Capture the cell that displays the provided text and extract its (x, y) central coordinate. 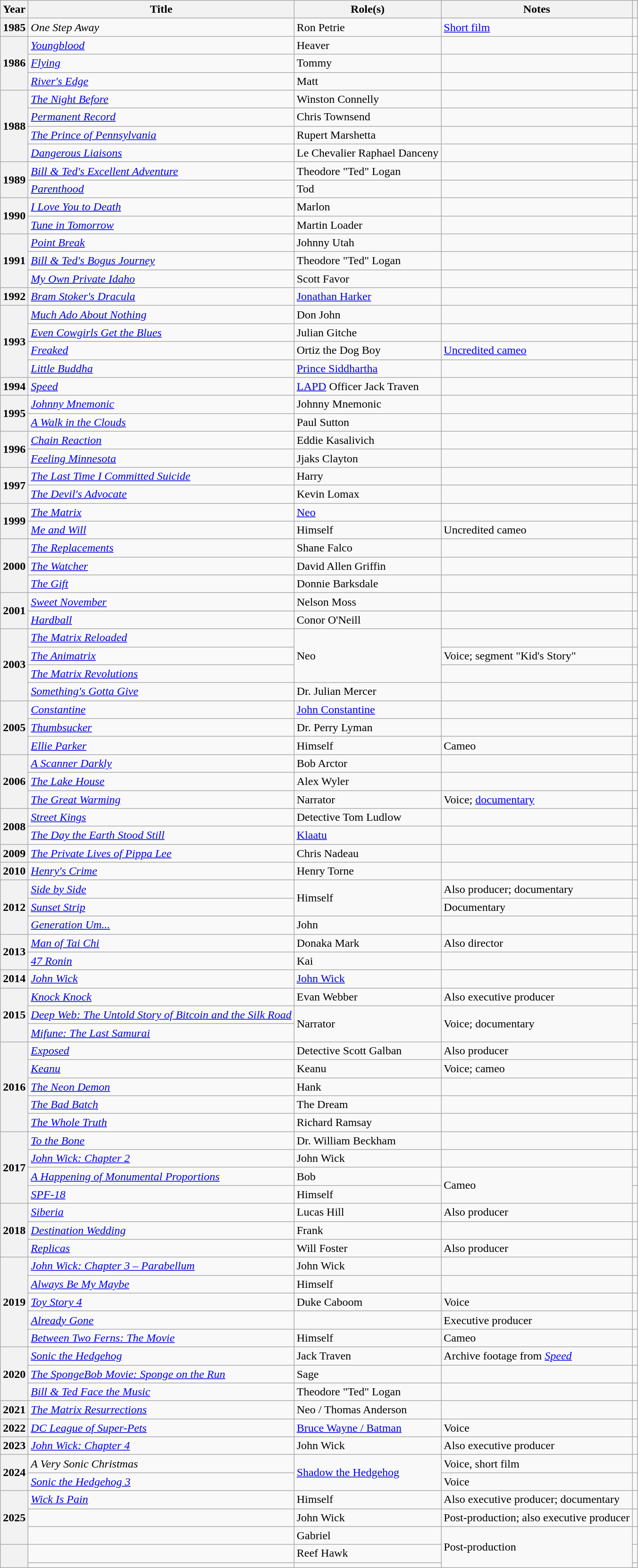
I Love You to Death (161, 207)
Freaked (161, 350)
Bob Arctor (368, 763)
Feeling Minnesota (161, 458)
Eddie Kasalivich (368, 440)
Generation Um... (161, 925)
Even Cowgirls Get the Blues (161, 333)
Jjaks Clayton (368, 458)
1994 (14, 386)
Shadow the Hedgehog (368, 1473)
1999 (14, 521)
Flying (161, 63)
Bruce Wayne / Batman (368, 1428)
The Private Lives of Pippa Lee (161, 853)
Gabriel (368, 1535)
Ellie Parker (161, 745)
2021 (14, 1410)
Between Two Ferns: The Movie (161, 1338)
Bram Stoker's Dracula (161, 297)
Reef Hawk (368, 1553)
River's Edge (161, 81)
My Own Private Idaho (161, 279)
The Lake House (161, 781)
Something's Gotta Give (161, 692)
Also producer; documentary (537, 889)
A Happening of Monumental Proportions (161, 1176)
Nelson Moss (368, 602)
Permanent Record (161, 117)
1995 (14, 413)
Detective Scott Galban (368, 1051)
2005 (14, 727)
47 Ronin (161, 961)
2001 (14, 611)
1985 (14, 27)
2006 (14, 781)
Detective Tom Ludlow (368, 817)
Klaatu (368, 835)
Replicas (161, 1248)
Tod (368, 189)
Voice; cameo (537, 1068)
Man of Tai Chi (161, 943)
Archive footage from Speed (537, 1356)
Voice, short film (537, 1464)
The Watcher (161, 566)
Henry's Crime (161, 871)
Youngblood (161, 45)
Already Gone (161, 1320)
2016 (14, 1086)
Much Ado About Nothing (161, 315)
Lucas Hill (368, 1212)
2024 (14, 1473)
Bill & Ted Face the Music (161, 1392)
Siberia (161, 1212)
Wick Is Pain (161, 1500)
1993 (14, 342)
Kai (368, 961)
The Great Warming (161, 800)
The Dream (368, 1105)
SPF-18 (161, 1194)
Side by Side (161, 889)
Marlon (368, 207)
Thumbsucker (161, 727)
The Matrix Revolutions (161, 674)
Prince Siddhartha (368, 368)
John Wick: Chapter 4 (161, 1446)
Henry Torne (368, 871)
Alex Wyler (368, 781)
Winston Connelly (368, 99)
2009 (14, 853)
Always Be My Maybe (161, 1284)
The Matrix (161, 512)
Don John (368, 315)
1988 (14, 126)
Little Buddha (161, 368)
Sunset Strip (161, 907)
2025 (14, 1518)
Rupert Marshetta (368, 135)
A Very Sonic Christmas (161, 1464)
LAPD Officer Jack Traven (368, 386)
1992 (14, 297)
2000 (14, 566)
Post-production (537, 1547)
Tune in Tomorrow (161, 225)
David Allen Griffin (368, 566)
John Wick: Chapter 3 – Parabellum (161, 1266)
1986 (14, 63)
John (368, 925)
Johnny Utah (368, 243)
The Matrix Reloaded (161, 638)
Documentary (537, 907)
The Bad Batch (161, 1105)
Conor O'Neill (368, 620)
Sonic the Hedgehog (161, 1356)
Short film (537, 27)
Role(s) (368, 9)
Constantine (161, 709)
2023 (14, 1446)
Parenthood (161, 189)
1989 (14, 180)
Duke Caboom (368, 1302)
Will Foster (368, 1248)
Jonathan Harker (368, 297)
Evan Webber (368, 997)
Sweet November (161, 602)
Dr. William Beckham (368, 1141)
Deep Web: The Untold Story of Bitcoin and the Silk Road (161, 1015)
Bill & Ted's Bogus Journey (161, 261)
Dangerous Liaisons (161, 153)
2022 (14, 1428)
Chris Townsend (368, 117)
Mifune: The Last Samurai (161, 1033)
A Scanner Darkly (161, 763)
2008 (14, 826)
John Wick: Chapter 2 (161, 1159)
The Night Before (161, 99)
Also executive producer; documentary (537, 1500)
To the Bone (161, 1141)
The Animatrix (161, 656)
Sage (368, 1374)
2012 (14, 907)
The Neon Demon (161, 1086)
The SpongeBob Movie: Sponge on the Run (161, 1374)
Heaver (368, 45)
2019 (14, 1302)
2020 (14, 1374)
Sonic the Hedgehog 3 (161, 1482)
1996 (14, 449)
2013 (14, 952)
Paul Sutton (368, 422)
Donaka Mark (368, 943)
Point Break (161, 243)
John Constantine (368, 709)
Executive producer (537, 1320)
Also director (537, 943)
Hank (368, 1086)
The Replacements (161, 548)
Neo / Thomas Anderson (368, 1410)
Speed (161, 386)
Frank (368, 1230)
Richard Ramsay (368, 1123)
Kevin Lomax (368, 494)
Dr. Perry Lyman (368, 727)
Destination Wedding (161, 1230)
A Walk in the Clouds (161, 422)
The Devil's Advocate (161, 494)
2014 (14, 979)
Hardball (161, 620)
Voice; segment "Kid's Story" (537, 656)
Le Chevalier Raphael Danceny (368, 153)
The Last Time I Committed Suicide (161, 476)
Tommy (368, 63)
The Matrix Resurrections (161, 1410)
2015 (14, 1015)
Chris Nadeau (368, 853)
2010 (14, 871)
Martin Loader (368, 225)
1997 (14, 485)
Exposed (161, 1051)
The Day the Earth Stood Still (161, 835)
Toy Story 4 (161, 1302)
1990 (14, 216)
Chain Reaction (161, 440)
2017 (14, 1168)
Post-production; also executive producer (537, 1518)
One Step Away (161, 27)
2018 (14, 1230)
The Whole Truth (161, 1123)
Matt (368, 81)
Notes (537, 9)
Title (161, 9)
Shane Falco (368, 548)
Scott Favor (368, 279)
Me and Will (161, 530)
Harry (368, 476)
DC League of Super-Pets (161, 1428)
Donnie Barksdale (368, 584)
Jack Traven (368, 1356)
Dr. Julian Mercer (368, 692)
2003 (14, 665)
Ron Petrie (368, 27)
Knock Knock (161, 997)
The Gift (161, 584)
1991 (14, 261)
Year (14, 9)
Street Kings (161, 817)
Bob (368, 1176)
The Prince of Pennsylvania (161, 135)
Julian Gitche (368, 333)
Bill & Ted's Excellent Adventure (161, 171)
Ortiz the Dog Boy (368, 350)
